Locate the cell with the specified text and output its (x, y) center coordinate. 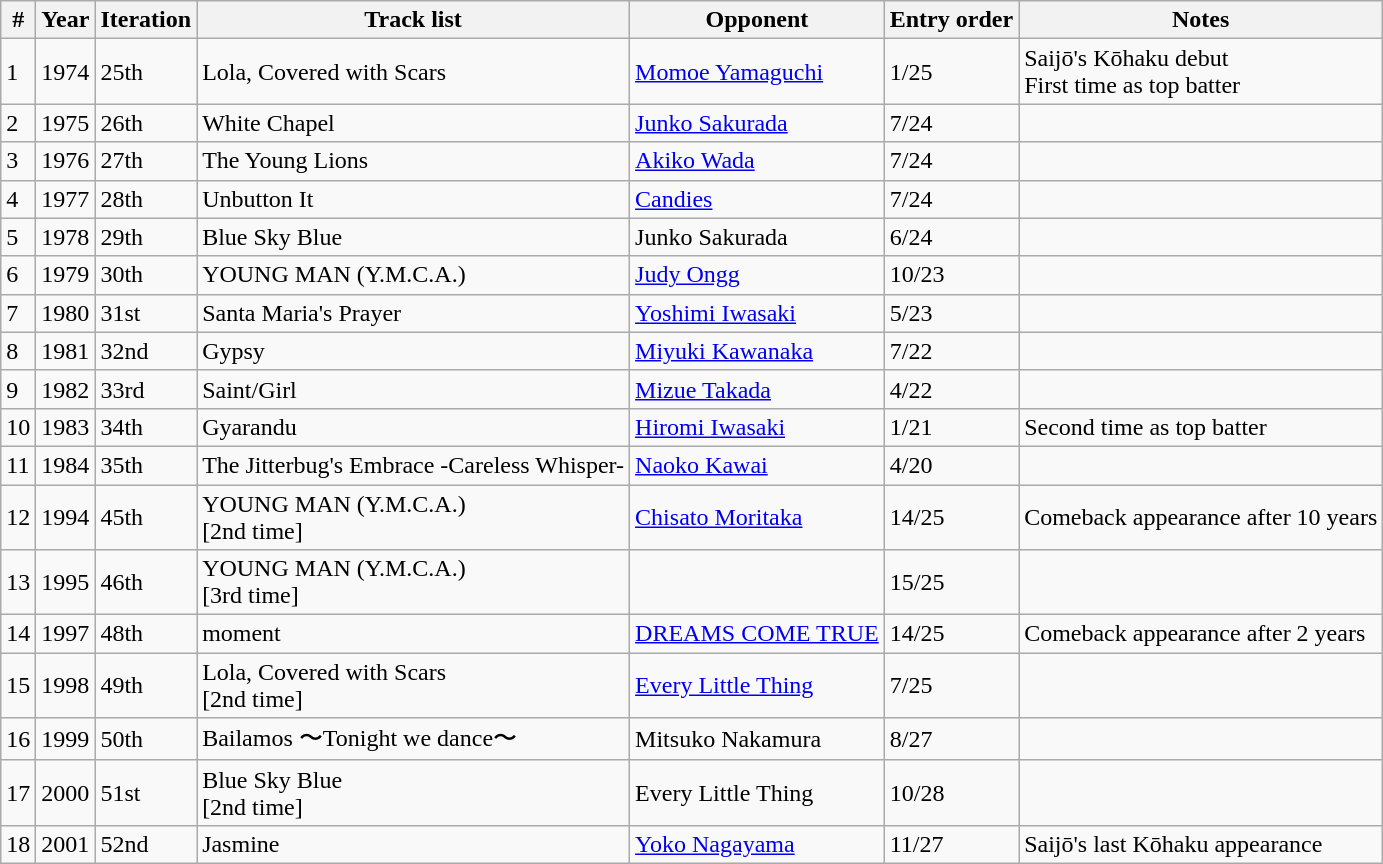
1983 (66, 427)
1982 (66, 389)
8 (18, 351)
7 (18, 313)
1977 (66, 199)
1 (18, 72)
33rd (146, 389)
Momoe Yamaguchi (758, 72)
1978 (66, 237)
7/22 (951, 351)
Mizue Takada (758, 389)
30th (146, 275)
48th (146, 634)
1999 (66, 740)
1974 (66, 72)
# (18, 20)
YOUNG MAN (Y.M.C.A.)[3rd time] (414, 582)
17 (18, 792)
Iteration (146, 20)
52nd (146, 844)
Naoko Kawai (758, 465)
Lola, Covered with Scars (414, 72)
Gyarandu (414, 427)
11 (18, 465)
YOUNG MAN (Y.M.C.A.) (414, 275)
29th (146, 237)
Comeback appearance after 10 years (1201, 516)
Track list (414, 20)
11/27 (951, 844)
1984 (66, 465)
45th (146, 516)
Yoshimi Iwasaki (758, 313)
10/28 (951, 792)
31st (146, 313)
The Jitterbug's Embrace -Careless Whisper- (414, 465)
46th (146, 582)
Saijō's last Kōhaku appearance (1201, 844)
Gypsy (414, 351)
2 (18, 123)
1994 (66, 516)
1979 (66, 275)
4/22 (951, 389)
27th (146, 161)
Yoko Nagayama (758, 844)
7/25 (951, 686)
1995 (66, 582)
Second time as top batter (1201, 427)
1976 (66, 161)
Blue Sky Blue[2nd time] (414, 792)
Saijō's Kōhaku debutFirst time as top batter (1201, 72)
Judy Ongg (758, 275)
Jasmine (414, 844)
1/25 (951, 72)
3 (18, 161)
15 (18, 686)
The Young Lions (414, 161)
12 (18, 516)
1980 (66, 313)
34th (146, 427)
2001 (66, 844)
10 (18, 427)
Comeback appearance after 2 years (1201, 634)
4 (18, 199)
32nd (146, 351)
8/27 (951, 740)
6 (18, 275)
18 (18, 844)
15/25 (951, 582)
Hiromi Iwasaki (758, 427)
Candies (758, 199)
Opponent (758, 20)
Akiko Wada (758, 161)
Notes (1201, 20)
Chisato Moritaka (758, 516)
26th (146, 123)
5/23 (951, 313)
Miyuki Kawanaka (758, 351)
Year (66, 20)
Santa Maria's Prayer (414, 313)
16 (18, 740)
14 (18, 634)
2000 (66, 792)
4/20 (951, 465)
1981 (66, 351)
51st (146, 792)
Lola, Covered with Scars[2nd time] (414, 686)
Bailamos 〜Tonight we dance〜 (414, 740)
Saint/Girl (414, 389)
White Chapel (414, 123)
moment (414, 634)
DREAMS COME TRUE (758, 634)
Entry order (951, 20)
10/23 (951, 275)
1975 (66, 123)
9 (18, 389)
YOUNG MAN (Y.M.C.A.)[2nd time] (414, 516)
6/24 (951, 237)
Blue Sky Blue (414, 237)
49th (146, 686)
1/21 (951, 427)
5 (18, 237)
28th (146, 199)
1997 (66, 634)
13 (18, 582)
25th (146, 72)
35th (146, 465)
Unbutton It (414, 199)
Mitsuko Nakamura (758, 740)
1998 (66, 686)
50th (146, 740)
